Pinpoint the cell where the given text exists, returning its (x, y) midpoint coordinate. 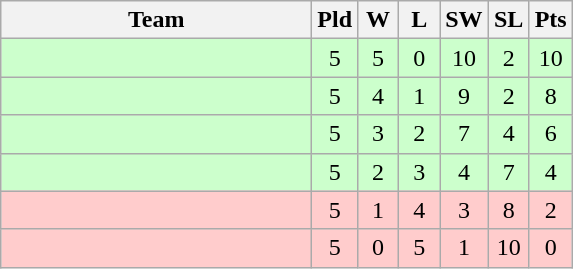
Pld (335, 20)
6 (550, 134)
Team (156, 20)
Pts (550, 20)
SW (464, 20)
L (420, 20)
SL (508, 20)
W (378, 20)
9 (464, 96)
